For the text-containing cell, return its midpoint in (x, y) coordinate format. 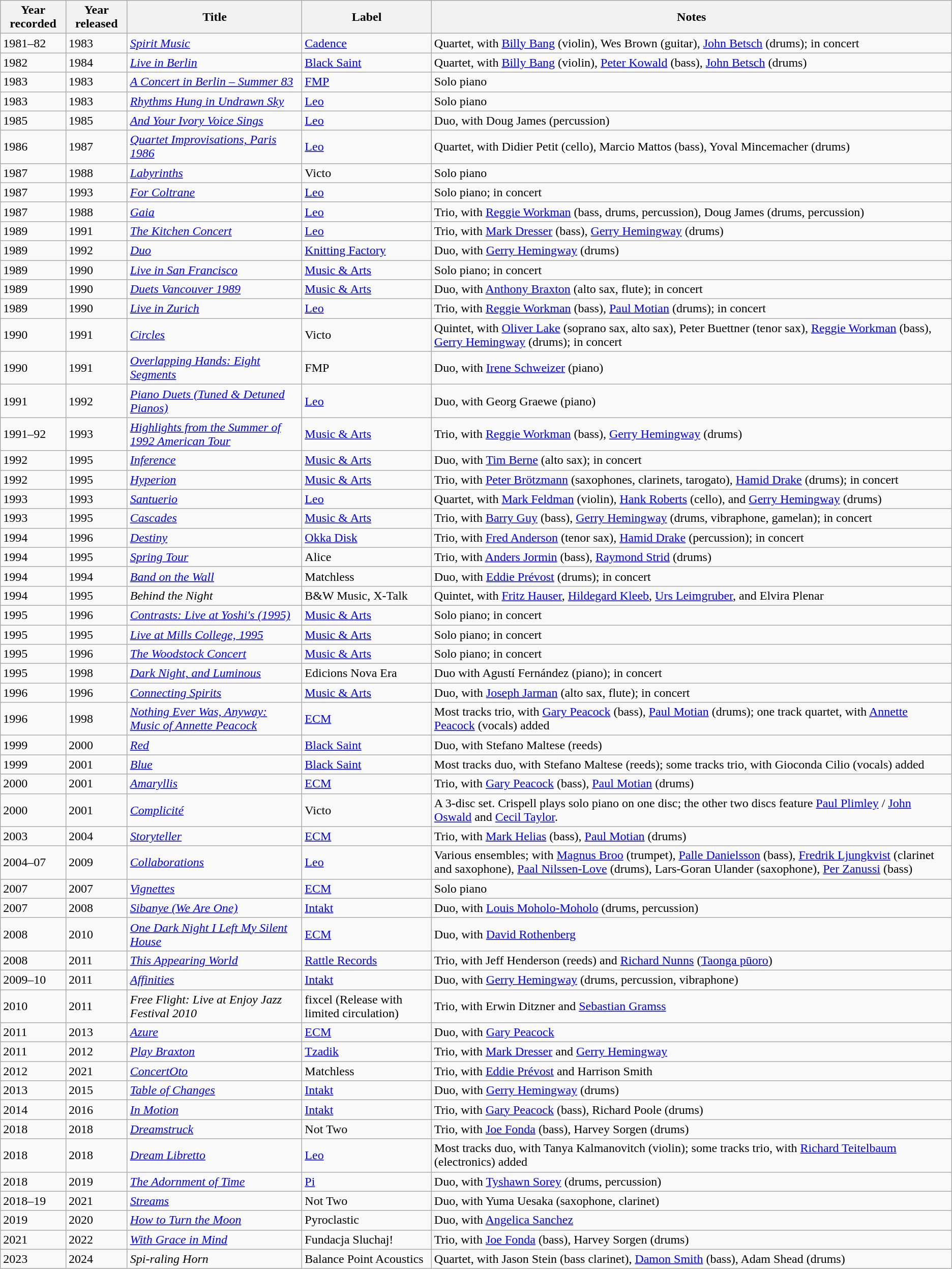
This Appearing World (215, 960)
Trio, with Jeff Henderson (reeds) and Richard Nunns (Taonga pūoro) (692, 960)
Sibanye (We Are One) (215, 908)
1986 (34, 146)
Trio, with Peter Brötzmann (saxophones, clarinets, tarogato), Hamid Drake (drums); in concert (692, 480)
Live at Mills College, 1995 (215, 634)
A Concert in Berlin – Summer 83 (215, 82)
B&W Music, X-Talk (367, 596)
1991–92 (34, 434)
Year released (97, 17)
2016 (97, 1110)
Blue (215, 764)
Quartet, with Jason Stein (bass clarinet), Damon Smith (bass), Adam Shead (drums) (692, 1259)
1984 (97, 63)
fixcel (Release with limited circulation) (367, 1006)
Trio, with Fred Anderson (tenor sax), Hamid Drake (percussion); in concert (692, 538)
2009–10 (34, 980)
Duo, with Stefano Maltese (reeds) (692, 745)
Label (367, 17)
Santuerio (215, 499)
Duo (215, 250)
Duo, with Louis Moholo-Moholo (drums, percussion) (692, 908)
Dark Night, and Luminous (215, 673)
2015 (97, 1090)
2023 (34, 1259)
Trio, with Reggie Workman (bass), Gerry Hemingway (drums) (692, 434)
Trio, with Erwin Ditzner and Sebastian Gramss (692, 1006)
Quartet, with Mark Feldman (violin), Hank Roberts (cello), and Gerry Hemingway (drums) (692, 499)
1981–82 (34, 43)
Rattle Records (367, 960)
With Grace in Mind (215, 1240)
Tzadik (367, 1052)
Duo, with Angelica Sanchez (692, 1220)
Trio, with Reggie Workman (bass, drums, percussion), Doug James (drums, percussion) (692, 212)
Edicions Nova Era (367, 673)
Storyteller (215, 836)
Alice (367, 557)
Dreamstruck (215, 1129)
Destiny (215, 538)
Duo, with Eddie Prévost (drums); in concert (692, 576)
2022 (97, 1240)
2004–07 (34, 863)
Rhythms Hung in Undrawn Sky (215, 101)
Pi (367, 1182)
Piano Duets (Tuned & Detuned Pianos) (215, 401)
A 3-disc set. Crispell plays solo piano on one disc; the other two discs feature Paul Plimley / John Oswald and Cecil Taylor. (692, 810)
Table of Changes (215, 1090)
Most tracks duo, with Tanya Kalmanovitch (violin); some tracks trio, with Richard Teitelbaum (electronics) added (692, 1156)
The Kitchen Concert (215, 231)
Notes (692, 17)
Nothing Ever Was, Anyway: Music of Annette Peacock (215, 719)
Duo, with Tim Berne (alto sax); in concert (692, 460)
Duo, with Irene Schweizer (piano) (692, 368)
Dream Libretto (215, 1156)
2014 (34, 1110)
Trio, with Reggie Workman (bass), Paul Motian (drums); in concert (692, 309)
Okka Disk (367, 538)
Red (215, 745)
Collaborations (215, 863)
Pyroclastic (367, 1220)
Most tracks duo, with Stefano Maltese (reeds); some tracks trio, with Gioconda Cilio (vocals) added (692, 764)
2003 (34, 836)
Live in San Francisco (215, 270)
ConcertOto (215, 1071)
Duo, with Anthony Braxton (alto sax, flute); in concert (692, 289)
2020 (97, 1220)
Duo, with David Rothenberg (692, 934)
Labyrinths (215, 173)
Trio, with Mark Dresser and Gerry Hemingway (692, 1052)
Duo, with Doug James (percussion) (692, 121)
Gaia (215, 212)
Azure (215, 1032)
Trio, with Barry Guy (bass), Gerry Hemingway (drums, vibraphone, gamelan); in concert (692, 518)
Quartet, with Billy Bang (violin), Peter Kowald (bass), John Betsch (drums) (692, 63)
Trio, with Mark Dresser (bass), Gerry Hemingway (drums) (692, 231)
Band on the Wall (215, 576)
Duo, with Georg Graewe (piano) (692, 401)
Spirit Music (215, 43)
Circles (215, 335)
2004 (97, 836)
1982 (34, 63)
Complicité (215, 810)
And Your Ivory Voice Sings (215, 121)
Knitting Factory (367, 250)
Vignettes (215, 889)
Balance Point Acoustics (367, 1259)
Trio, with Anders Jormin (bass), Raymond Strid (drums) (692, 557)
For Coltrane (215, 192)
Quartet, with Billy Bang (violin), Wes Brown (guitar), John Betsch (drums); in concert (692, 43)
Year recorded (34, 17)
Inference (215, 460)
Contrasts: Live at Yoshi's (1995) (215, 615)
Duo, with Yuma Uesaka (saxophone, clarinet) (692, 1201)
Trio, with Gary Peacock (bass), Richard Poole (drums) (692, 1110)
Behind the Night (215, 596)
Fundacja Sluchaj! (367, 1240)
Duo, with Gerry Hemingway (drums, percussion, vibraphone) (692, 980)
Trio, with Gary Peacock (bass), Paul Motian (drums) (692, 784)
Spring Tour (215, 557)
Live in Zurich (215, 309)
Overlapping Hands: Eight Segments (215, 368)
The Woodstock Concert (215, 654)
Duo, with Tyshawn Sorey (drums, percussion) (692, 1182)
Spi-raling Horn (215, 1259)
Highlights from the Summer of 1992 American Tour (215, 434)
2018–19 (34, 1201)
Duets Vancouver 1989 (215, 289)
Quintet, with Oliver Lake (soprano sax, alto sax), Peter Buettner (tenor sax), Reggie Workman (bass), Gerry Hemingway (drums); in concert (692, 335)
2024 (97, 1259)
Duo, with Joseph Jarman (alto sax, flute); in concert (692, 693)
Most tracks trio, with Gary Peacock (bass), Paul Motian (drums); one track quartet, with Annette Peacock (vocals) added (692, 719)
Duo with Agustí Fernández (piano); in concert (692, 673)
Connecting Spirits (215, 693)
Amaryllis (215, 784)
Cascades (215, 518)
Cadence (367, 43)
Trio, with Eddie Prévost and Harrison Smith (692, 1071)
Trio, with Mark Helias (bass), Paul Motian (drums) (692, 836)
Title (215, 17)
Free Flight: Live at Enjoy Jazz Festival 2010 (215, 1006)
Hyperion (215, 480)
Quintet, with Fritz Hauser, Hildegard Kleeb, Urs Leimgruber, and Elvira Plenar (692, 596)
Streams (215, 1201)
One Dark Night I Left My Silent House (215, 934)
2009 (97, 863)
Duo, with Gary Peacock (692, 1032)
Play Braxton (215, 1052)
How to Turn the Moon (215, 1220)
Affinities (215, 980)
Quartet, with Didier Petit (cello), Marcio Mattos (bass), Yoval Mincemacher (drums) (692, 146)
The Adornment of Time (215, 1182)
In Motion (215, 1110)
Quartet Improvisations, Paris 1986 (215, 146)
Live in Berlin (215, 63)
